Find where the given text appears and provide that cell's center as [X, Y] coordinate. 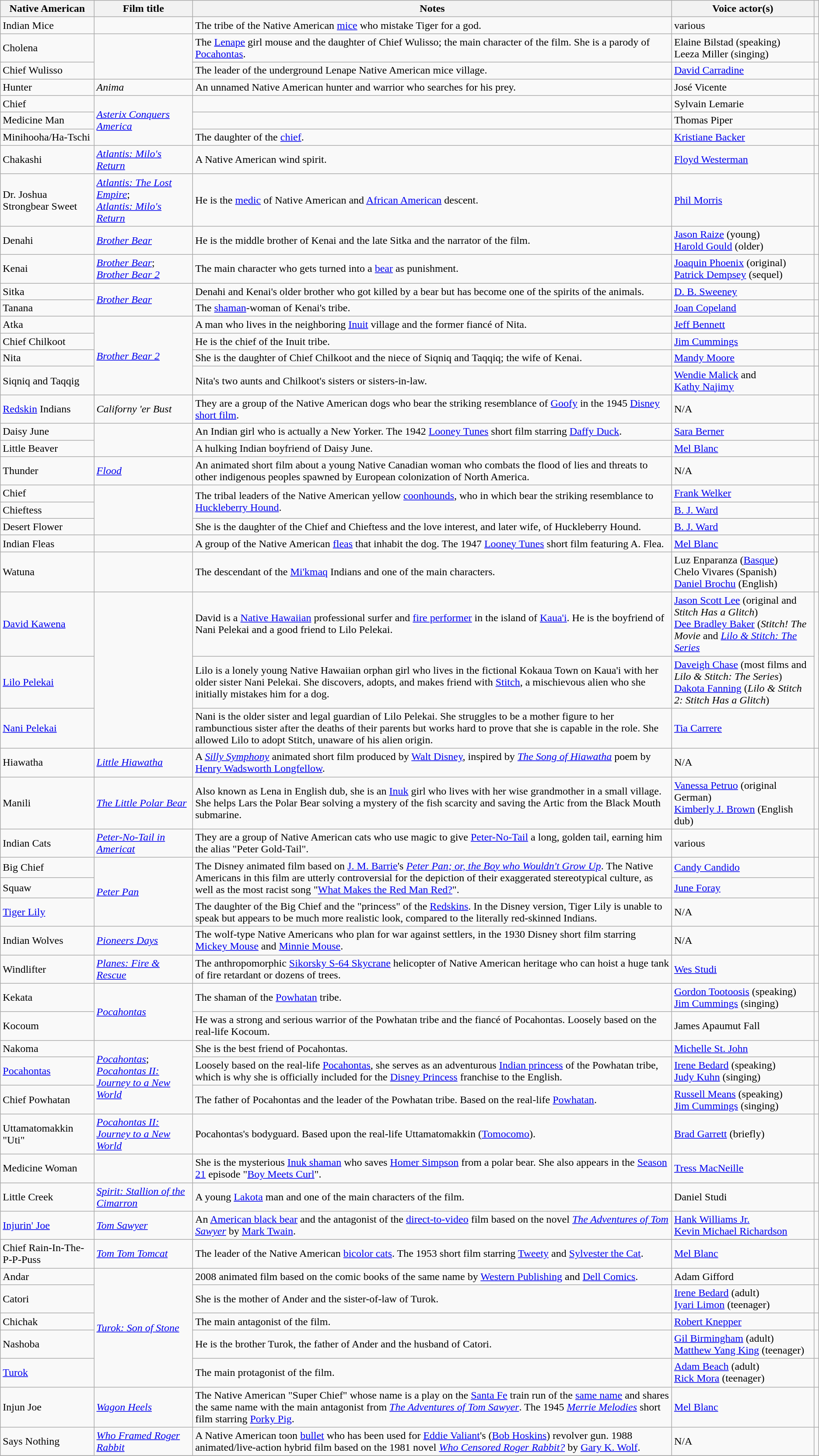
Medicine Man [47, 120]
Chief Chilkoot [47, 341]
The main character who gets turned into a bear as punishment. [432, 269]
An unnamed Native American hunter and warrior who searches for his prey. [432, 87]
Kekata [47, 997]
Who Framed Roger Rabbit [143, 1441]
Adam Gifford [743, 1277]
Sitka [47, 291]
Cholena [47, 48]
Wendie Malick andKathy Najimy [743, 381]
The tribe of the Native American mice who mistake Tiger for a god. [432, 25]
Nani Pelekai [47, 728]
Spirit: Stallion of the Cimarron [143, 1197]
Film title [143, 9]
Chakashi [47, 159]
Michelle St. John [743, 1048]
Pocahontas;Pocahontas II: Journey to a New World [143, 1077]
Vanessa Petruo (original German)Kimberly J. Brown (English dub) [743, 803]
He is the chief of the Inuit tribe. [432, 341]
A group of the Native American fleas that inhabit the dog. The 1947 Looney Tunes short film featuring A. Flea. [432, 543]
The anthropomorphic Sikorsky S-64 Skycrane helicopter of Native American heritage who can hoist a huge tank of fire retardant or dozens of trees. [432, 969]
The shaman-woman of Kenai's tribe. [432, 308]
José Vicente [743, 87]
Dr. Joshua Strongbear Sweet [47, 200]
Tom Sawyer [143, 1226]
A man who lives in the neighboring Inuit village and the former fiancé of Nita. [432, 325]
Elaine Bilstad (speaking)Leeza Miller (singing) [743, 48]
Medicine Woman [47, 1168]
Indian Mice [47, 25]
Native American [47, 9]
She is the daughter of Chief Chilkoot and the niece of Siqniq and Taqqiq; the wife of Kenai. [432, 358]
Jason Raize (young)Harold Gould (older) [743, 240]
Phil Morris [743, 200]
Kristiane Backer [743, 137]
Tress MacNeille [743, 1168]
Big Chief [47, 868]
Jeff Bennett [743, 325]
The father of Pocahontas and the leader of the Powhatan tribe. Based on the real-life Powhatan. [432, 1100]
The leader of the Native American bicolor cats. The 1953 short film starring Tweety and Sylvester the Cat. [432, 1254]
An American black bear and the antagonist of the direct-to-video film based on the novel The Adventures of Tom Sawyer by Mark Twain. [432, 1226]
The daughter of the chief. [432, 137]
The shaman of the Powhatan tribe. [432, 997]
Lilo Pelekai [47, 682]
Tom Tom Tomcat [143, 1254]
He is the brother Turok, the father of Ander and the husband of Catori. [432, 1344]
Pioneers Days [143, 940]
Squaw [47, 888]
They are a group of Native American cats who use magic to give Peter-No-Tail a long, golden tail, earning him the alias "Peter Gold-Tail". [432, 843]
Injurin' Joe [47, 1226]
A young Lakota man and one of the main characters of the film. [432, 1197]
Flood [143, 471]
James Apaumut Fall [743, 1026]
A hulking Indian boyfriend of Daisy June. [432, 448]
Chieftess [47, 510]
Kocoum [47, 1026]
Hiawatha [47, 763]
Tanana [47, 308]
Nakoma [47, 1048]
Tiger Lily [47, 912]
Gordon Tootoosis (speaking)Jim Cummings (singing) [743, 997]
Planes: Fire & Rescue [143, 969]
Manili [47, 803]
Windlifter [47, 969]
Chichak [47, 1322]
Frank Welker [743, 493]
He is the middle brother of Kenai and the late Sitka and the narrator of the film. [432, 240]
Denahi and Kenai's older brother who got killed by a bear but has become one of the spirits of the animals. [432, 291]
June Foray [743, 888]
Tia Carrere [743, 728]
Watuna [47, 572]
Indian Cats [47, 843]
Mandy Moore [743, 358]
Desert Flower [47, 527]
Brad Garrett (briefly) [743, 1134]
Peter-No-Tail in Americat [143, 843]
She is the daughter of the Chief and Chieftess and the love interest, and later wife, of Huckleberry Hound. [432, 527]
Voice actor(s) [743, 9]
Denahi [47, 240]
Siqniq and Taqqig [47, 381]
Luz Enparanza (Basque)Chelo Vivares (Spanish)Daniel Brochu (English) [743, 572]
Uttamatomakkin "Uti" [47, 1134]
Daniel Studi [743, 1197]
Chief Wulisso [47, 70]
Turok [47, 1373]
The tribal leaders of the Native American yellow coonhounds, who in which bear the striking resemblance to Huckleberry Hound. [432, 502]
Robert Knepper [743, 1322]
Injun Joe [47, 1407]
Floyd Westerman [743, 159]
Daisy June [47, 432]
David Carradine [743, 70]
Turok: Son of Stone [143, 1327]
She is the mother of Ander and the sister-of-law of Turok. [432, 1299]
David Kawena [47, 624]
Minihooha/Ha-Tschi [47, 137]
A Silly Symphony animated short film produced by Walt Disney, inspired by The Song of Hiawatha poem by Henry Wadsworth Longfellow. [432, 763]
Hunter [47, 87]
Nashoba [47, 1344]
Sylvain Lemarie [743, 104]
Andar [47, 1277]
Kenai [47, 269]
Joan Copeland [743, 308]
The Little Polar Bear [143, 803]
Asterix Conquers America [143, 120]
Gil Birmingham (adult)Matthew Yang King (teenager) [743, 1344]
Adam Beach (adult)Rick Mora (teenager) [743, 1373]
2008 animated film based on the comic books of the same name by Western Publishing and Dell Comics. [432, 1277]
Irene Bedard (adult)Iyari Limon (teenager) [743, 1299]
The descendant of the Mi'kmaq Indians and one of the main characters. [432, 572]
Hank Williams Jr.Kevin Michael Richardson [743, 1226]
Thunder [47, 471]
Chief Rain-In-The-P-P-Puss [47, 1254]
Anima [143, 87]
Russell Means (speaking)Jim Cummings (singing) [743, 1100]
Little Hiawatha [143, 763]
Notes [432, 9]
An Indian girl who is actually a New Yorker. The 1942 Looney Tunes short film starring Daffy Duck. [432, 432]
Jim Cummings [743, 341]
Brother Bear;Brother Bear 2 [143, 269]
He is the medic of Native American and African American descent. [432, 200]
Peter Pan [143, 892]
Nita's two aunts and Chilkoot's sisters or sisters-in-law. [432, 381]
Wagon Heels [143, 1407]
Atka [47, 325]
Joaquin Phoenix (original)Patrick Dempsey (sequel) [743, 269]
Candy Candido [743, 868]
Says Nothing [47, 1441]
Jason Scott Lee (original and Stitch Has a Glitch)Dee Bradley Baker (Stitch! The Movie and Lilo & Stitch: The Series [743, 624]
Pocahontas's bodyguard. Based upon the real-life Uttamatomakkin (Tomocomo). [432, 1134]
Irene Bedard (speaking)Judy Kuhn (singing) [743, 1071]
They are a group of the Native American dogs who bear the striking resemblance of Goofy in the 1945 Disney short film. [432, 409]
Indian Wolves [47, 940]
Nita [47, 358]
Little Creek [47, 1197]
Redskin Indians [47, 409]
Atlantis: The Lost Empire;Atlantis: Milo's Return [143, 200]
The leader of the underground Lenape Native American mice village. [432, 70]
Chief Powhatan [47, 1100]
D. B. Sweeney [743, 291]
Little Beaver [47, 448]
The main antagonist of the film. [432, 1322]
Pocahontas II: Journey to a New World [143, 1134]
Catori [47, 1299]
Daveigh Chase (most films and Lilo & Stitch: The Series)Dakota Fanning (Lilo & Stitch 2: Stitch Has a Glitch) [743, 682]
He was a strong and serious warrior of the Powhatan tribe and the fiancé of Pocahontas. Loosely based on the real-life Kocoum. [432, 1026]
Thomas Piper [743, 120]
She is the best friend of Pocahontas. [432, 1048]
A Native American wind spirit. [432, 159]
The main protagonist of the film. [432, 1373]
Sara Berner [743, 432]
Brother Bear 2 [143, 355]
The Lenape girl mouse and the daughter of Chief Wulisso; the main character of the film. She is a parody of Pocahontas. [432, 48]
Wes Studi [743, 969]
Indian Fleas [47, 543]
Californy 'er Bust [143, 409]
She is the mysterious Inuk shaman who saves Homer Simpson from a polar bear. She also appears in the Season 21 episode "Boy Meets Curl". [432, 1168]
Atlantis: Milo's Return [143, 159]
The wolf-type Native Americans who plan for war against settlers, in the 1930 Disney short film starring Mickey Mouse and Minnie Mouse. [432, 940]
